From the cell containing the given text, extract its center point as [x, y] coordinate. 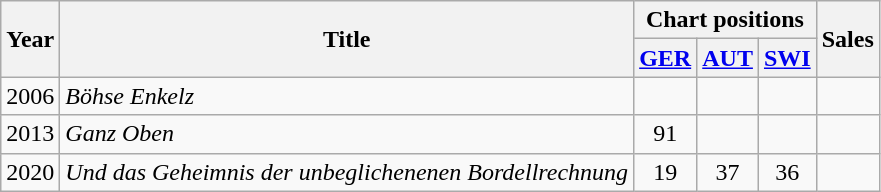
2020 [30, 172]
Title [347, 39]
Year [30, 39]
Und das Geheimnis der unbeglichenenen Bordellrechnung [347, 172]
GER [666, 58]
Böhse Enkelz [347, 96]
19 [666, 172]
Ganz Oben [347, 134]
36 [787, 172]
91 [666, 134]
AUT [728, 58]
2013 [30, 134]
SWI [787, 58]
Sales [848, 39]
37 [728, 172]
2006 [30, 96]
Chart positions [726, 20]
